Scan for the cell matching the given text and deliver its [X, Y] coordinate at center. 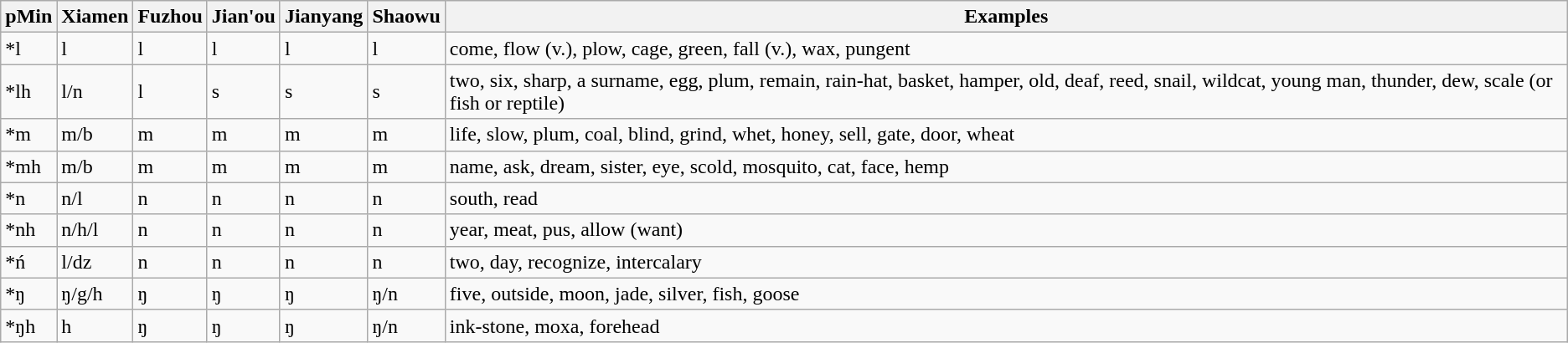
l/dz [95, 262]
Examples [1006, 17]
h [95, 325]
pMin [28, 17]
two, day, recognize, intercalary [1006, 262]
Xiamen [95, 17]
south, read [1006, 198]
life, slow, plum, coal, blind, grind, whet, honey, sell, gate, door, wheat [1006, 135]
Jian'ou [243, 17]
*ŋh [28, 325]
ŋ/g/h [95, 294]
*m [28, 135]
*nh [28, 230]
n/l [95, 198]
come, flow (v.), plow, cage, green, fall (v.), wax, pungent [1006, 49]
*mh [28, 166]
Shaowu [406, 17]
n/h/l [95, 230]
year, meat, pus, allow (want) [1006, 230]
five, outside, moon, jade, silver, fish, goose [1006, 294]
*n [28, 198]
*ŋ [28, 294]
ink-stone, moxa, forehead [1006, 325]
*lh [28, 92]
Jianyang [323, 17]
Fuzhou [170, 17]
*l [28, 49]
name, ask, dream, sister, eye, scold, mosquito, cat, face, hemp [1006, 166]
*ń [28, 262]
l/n [95, 92]
